Locate the cell with the specified text and output its [x, y] center coordinate. 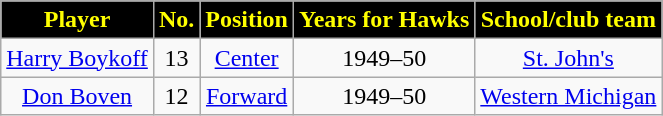
Harry Boykoff [78, 58]
13 [176, 58]
12 [176, 96]
Years for Hawks [384, 20]
St. John's [568, 58]
Western Michigan [568, 96]
School/club team [568, 20]
No. [176, 20]
Forward [247, 96]
Center [247, 58]
Position [247, 20]
Don Boven [78, 96]
Player [78, 20]
